Locate the cell with the specified text and output its (X, Y) center coordinate. 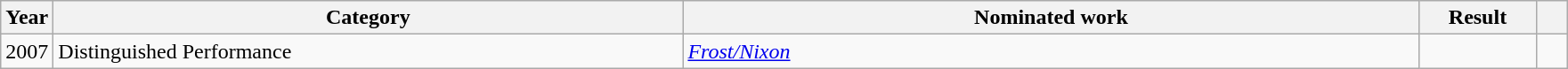
Frost/Nixon (1051, 51)
Year (27, 18)
Result (1478, 18)
Category (369, 18)
2007 (27, 51)
Nominated work (1051, 18)
Distinguished Performance (369, 51)
